Return the [X, Y] coordinate for the center point of the cell that contains the specified text.  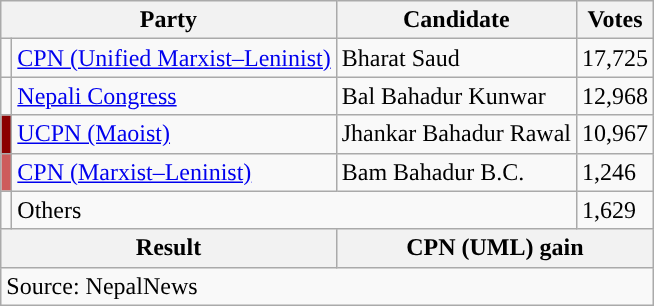
Bharat Saud [456, 58]
Bal Bahadur Kunwar [456, 96]
Others [294, 210]
Candidate [456, 20]
1,246 [616, 172]
CPN (Marxist–Leninist) [174, 172]
UCPN (Maoist) [174, 134]
Nepali Congress [174, 96]
CPN (Unified Marxist–Leninist) [174, 58]
Result [168, 248]
Jhankar Bahadur Rawal [456, 134]
10,967 [616, 134]
12,968 [616, 96]
Source: NepalNews [328, 286]
Votes [616, 20]
17,725 [616, 58]
CPN (UML) gain [494, 248]
Bam Bahadur B.C. [456, 172]
1,629 [616, 210]
Party [168, 20]
